Determine the [x, y] coordinate at the center of the cell enclosing the given text.  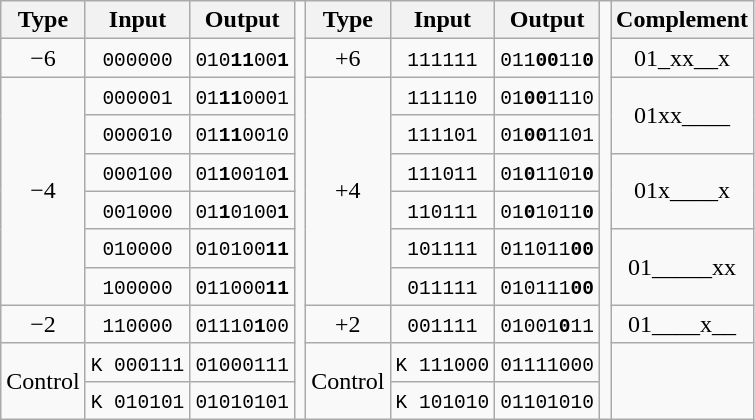
001111 [442, 324]
−4 [43, 191]
000001 [138, 96]
01101100 [548, 248]
−2 [43, 324]
01____x__ [682, 324]
000000 [138, 58]
111101 [442, 134]
01011001 [242, 58]
01001110 [548, 96]
011111 [442, 286]
000010 [138, 134]
01110100 [242, 324]
K 010101 [138, 400]
01100011 [242, 286]
+4 [348, 191]
01110010 [242, 134]
K 000111 [138, 362]
01001101 [548, 134]
01001011 [548, 324]
K 111000 [442, 362]
01_____xx [682, 267]
01010101 [242, 400]
111111 [442, 58]
01xx____ [682, 115]
01101001 [242, 210]
01000111 [242, 362]
01011010 [548, 172]
01_xx__x [682, 58]
01100101 [242, 172]
01010110 [548, 210]
Complement [682, 20]
01x____x [682, 191]
01110001 [242, 96]
111011 [442, 172]
01111000 [548, 362]
+2 [348, 324]
110000 [138, 324]
K 101010 [442, 400]
01010011 [242, 248]
001000 [138, 210]
01011100 [548, 286]
111110 [442, 96]
010000 [138, 248]
+6 [348, 58]
01100110 [548, 58]
101111 [442, 248]
000100 [138, 172]
110111 [442, 210]
100000 [138, 286]
01101010 [548, 400]
−6 [43, 58]
